Detect which cell encompasses the target text, then output its (x, y) center coordinate. 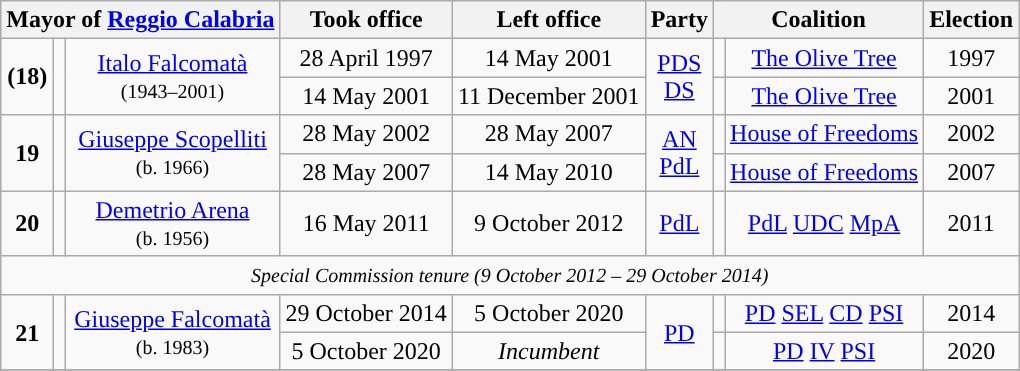
1997 (972, 58)
PdL UDC MpA (824, 224)
9 October 2012 (548, 224)
Special Commission tenure (9 October 2012 – 29 October 2014) (510, 275)
20 (28, 224)
Party (679, 20)
PD IV PSI (824, 351)
28 May 2002 (366, 134)
Coalition (819, 20)
Incumbent (548, 351)
2011 (972, 224)
PD SEL CD PSI (824, 313)
PD (679, 332)
Italo Falcomatà(1943–2001) (172, 77)
PdL (679, 224)
Election (972, 20)
16 May 2011 (366, 224)
(18) (28, 77)
Demetrio Arena(b. 1956) (172, 224)
19 (28, 153)
Giuseppe Falcomatà(b. 1983) (172, 332)
2001 (972, 96)
2002 (972, 134)
21 (28, 332)
2007 (972, 172)
2014 (972, 313)
Took office (366, 20)
11 December 2001 (548, 96)
PDS DS (679, 77)
2020 (972, 351)
14 May 2010 (548, 172)
Left office (548, 20)
ANPdL (679, 153)
Giuseppe Scopelliti(b. 1966) (172, 153)
29 October 2014 (366, 313)
28 April 1997 (366, 58)
Mayor of Reggio Calabria (140, 20)
